Capture the cell that displays the provided text and extract its [x, y] central coordinate. 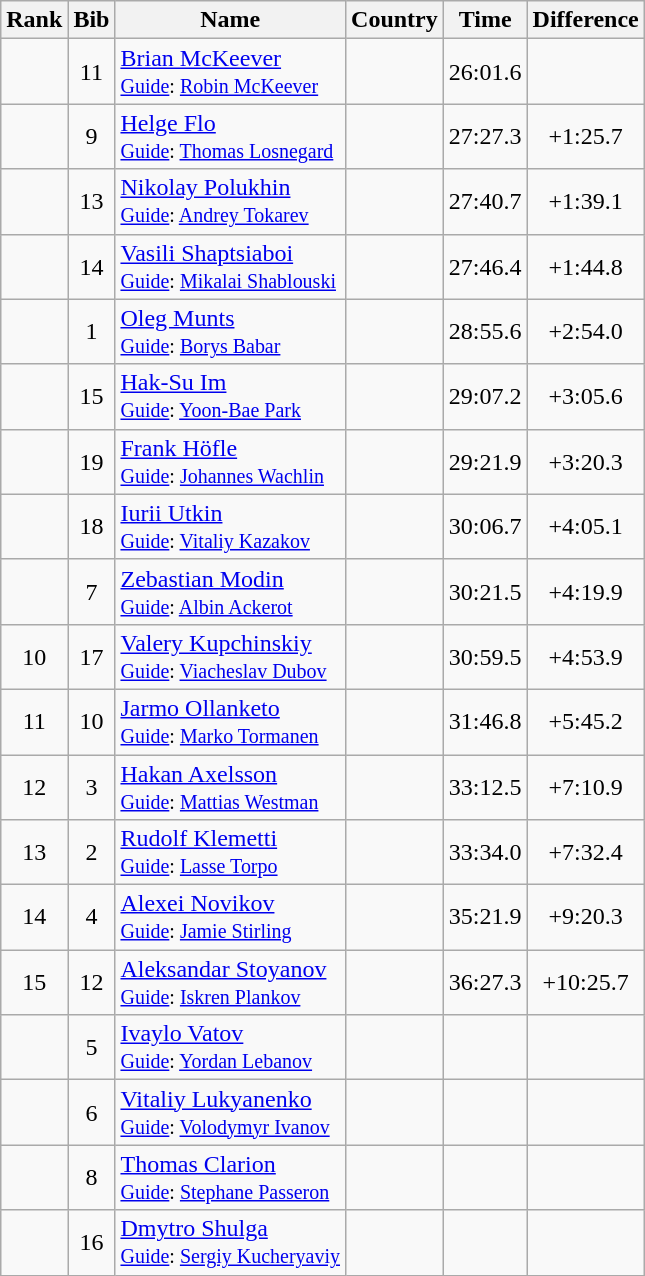
Iurii UtkinGuide: Vitaliy Kazakov [230, 526]
+7:10.9 [586, 786]
1 [92, 332]
16 [92, 1242]
35:21.9 [485, 918]
Oleg MuntsGuide: Borys Babar [230, 332]
4 [92, 918]
Time [485, 20]
+5:45.2 [586, 722]
30:21.5 [485, 592]
Jarmo OllanketoGuide: Marko Tormanen [230, 722]
Rank [34, 20]
Country [395, 20]
+1:25.7 [586, 136]
7 [92, 592]
+7:32.4 [586, 852]
+4:53.9 [586, 656]
+1:44.8 [586, 266]
17 [92, 656]
28:55.6 [485, 332]
Alexei NovikovGuide: Jamie Stirling [230, 918]
Brian McKeeverGuide: Robin McKeever [230, 72]
Bib [92, 20]
27:27.3 [485, 136]
+3:05.6 [586, 396]
Dmytro ShulgaGuide: Sergiy Kucheryaviy [230, 1242]
19 [92, 462]
Rudolf KlemettiGuide: Lasse Torpo [230, 852]
5 [92, 1048]
Hak-Su ImGuide: Yoon-Bae Park [230, 396]
+1:39.1 [586, 202]
Valery KupchinskiyGuide: Viacheslav Dubov [230, 656]
30:06.7 [485, 526]
33:34.0 [485, 852]
Vasili ShaptsiaboiGuide: Mikalai Shablouski [230, 266]
27:46.4 [485, 266]
33:12.5 [485, 786]
8 [92, 1178]
9 [92, 136]
Frank HöfleGuide: Johannes Wachlin [230, 462]
Zebastian ModinGuide: Albin Ackerot [230, 592]
+4:19.9 [586, 592]
Thomas ClarionGuide: Stephane Passeron [230, 1178]
+4:05.1 [586, 526]
29:21.9 [485, 462]
Ivaylo VatovGuide: Yordan Lebanov [230, 1048]
+10:25.7 [586, 982]
+3:20.3 [586, 462]
+9:20.3 [586, 918]
36:27.3 [485, 982]
31:46.8 [485, 722]
29:07.2 [485, 396]
3 [92, 786]
27:40.7 [485, 202]
Helge FloGuide: Thomas Losnegard [230, 136]
Difference [586, 20]
Hakan AxelssonGuide: Mattias Westman [230, 786]
Aleksandar StoyanovGuide: Iskren Plankov [230, 982]
26:01.6 [485, 72]
Name [230, 20]
6 [92, 1112]
+2:54.0 [586, 332]
Nikolay PolukhinGuide: Andrey Tokarev [230, 202]
2 [92, 852]
30:59.5 [485, 656]
Vitaliy LukyanenkoGuide: Volodymyr Ivanov [230, 1112]
18 [92, 526]
